For the text-containing cell, return its midpoint in [X, Y] coordinate format. 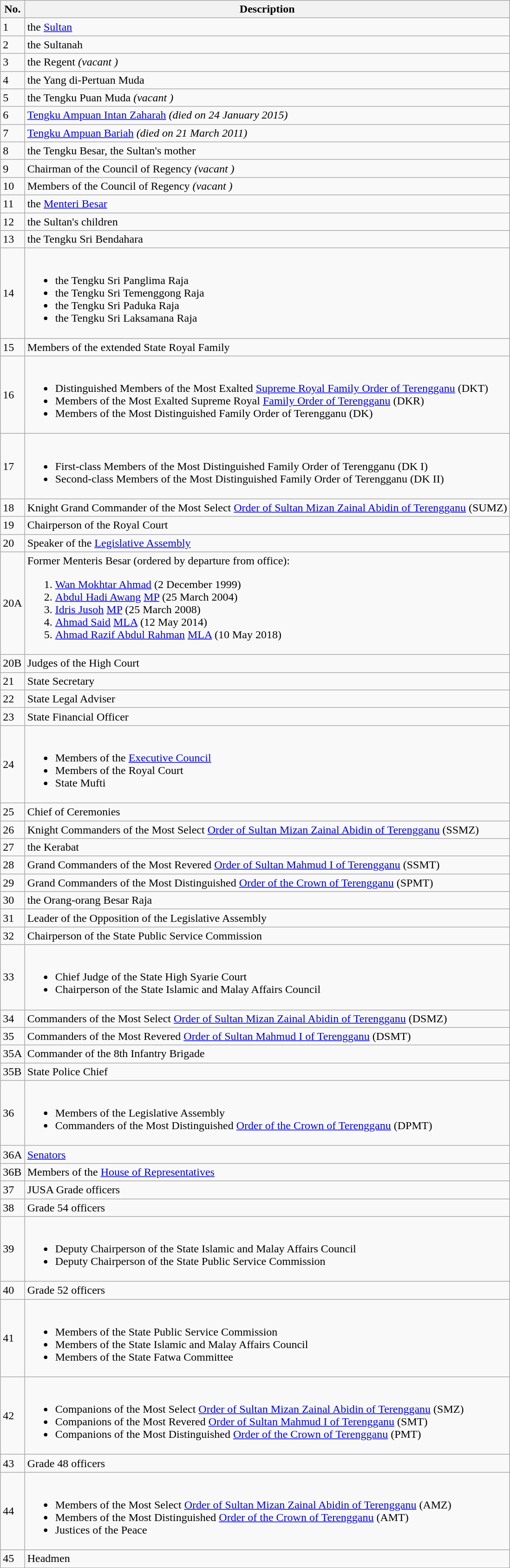
45 [13, 1559]
5 [13, 98]
Grand Commanders of the Most Distinguished Order of the Crown of Terengganu (SPMT) [267, 883]
Speaker of the Legislative Assembly [267, 543]
42 [13, 1416]
JUSA Grade officers [267, 1190]
43 [13, 1463]
Members of the Executive CouncilMembers of the Royal CourtState Mufti [267, 764]
Chief Judge of the State High Syarie CourtChairperson of the State Islamic and Malay Affairs Council [267, 977]
State Secretary [267, 681]
Grade 54 officers [267, 1207]
the Tengku Puan Muda (vacant ) [267, 98]
20A [13, 603]
Tengku Ampuan Bariah (died on 21 March 2011) [267, 133]
the Menteri Besar [267, 204]
No. [13, 9]
38 [13, 1207]
8 [13, 151]
14 [13, 293]
the Regent (vacant ) [267, 62]
35 [13, 1036]
the Orang-orang Besar Raja [267, 900]
Chairperson of the State Public Service Commission [267, 936]
36B [13, 1172]
the Tengku Sri Bendahara [267, 239]
Judges of the High Court [267, 663]
4 [13, 80]
Commanders of the Most Select Order of Sultan Mizan Zainal Abidin of Terengganu (DSMZ) [267, 1019]
35A [13, 1054]
Headmen [267, 1559]
34 [13, 1019]
16 [13, 395]
3 [13, 62]
Grand Commanders of the Most Revered Order of Sultan Mahmud I of Terengganu (SSMT) [267, 865]
Members of the State Public Service CommissionMembers of the State Islamic and Malay Affairs CouncilMembers of the State Fatwa Committee [267, 1338]
Members of the Council of Regency (vacant ) [267, 186]
the Tengku Besar, the Sultan's mother [267, 151]
24 [13, 764]
State Police Chief [267, 1072]
Deputy Chairperson of the State Islamic and Malay Affairs CouncilDeputy Chairperson of the State Public Service Commission [267, 1249]
Tengku Ampuan Intan Zaharah (died on 24 January 2015) [267, 115]
39 [13, 1249]
Commander of the 8th Infantry Brigade [267, 1054]
Commanders of the Most Revered Order of Sultan Mahmud I of Terengganu (DSMT) [267, 1036]
6 [13, 115]
Description [267, 9]
Grade 52 officers [267, 1290]
Leader of the Opposition of the Legislative Assembly [267, 918]
33 [13, 977]
1 [13, 27]
30 [13, 900]
Knight Commanders of the Most Select Order of Sultan Mizan Zainal Abidin of Terengganu (SSMZ) [267, 830]
State Legal Adviser [267, 699]
40 [13, 1290]
36A [13, 1154]
37 [13, 1190]
12 [13, 222]
the Kerabat [267, 847]
29 [13, 883]
Members of the House of Representatives [267, 1172]
27 [13, 847]
36 [13, 1113]
2 [13, 45]
Members of the extended State Royal Family [267, 347]
Chief of Ceremonies [267, 812]
7 [13, 133]
the Sultan [267, 27]
Chairman of the Council of Regency (vacant ) [267, 168]
Chairperson of the Royal Court [267, 525]
Senators [267, 1154]
41 [13, 1338]
18 [13, 508]
23 [13, 716]
21 [13, 681]
44 [13, 1511]
the Sultan's children [267, 222]
the Tengku Sri Panglima Rajathe Tengku Sri Temenggong Rajathe Tengku Sri Paduka Rajathe Tengku Sri Laksamana Raja [267, 293]
19 [13, 525]
20B [13, 663]
15 [13, 347]
10 [13, 186]
26 [13, 830]
Knight Grand Commander of the Most Select Order of Sultan Mizan Zainal Abidin of Terengganu (SUMZ) [267, 508]
9 [13, 168]
25 [13, 812]
Grade 48 officers [267, 1463]
State Financial Officer [267, 716]
the Yang di-Pertuan Muda [267, 80]
20 [13, 543]
the Sultanah [267, 45]
28 [13, 865]
22 [13, 699]
35B [13, 1072]
32 [13, 936]
Members of the Legislative AssemblyCommanders of the Most Distinguished Order of the Crown of Terengganu (DPMT) [267, 1113]
31 [13, 918]
17 [13, 466]
13 [13, 239]
11 [13, 204]
